Determine the [X, Y] coordinate at the center of the cell enclosing the given text.  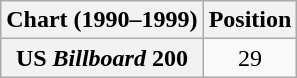
29 [250, 58]
US Billboard 200 [102, 58]
Chart (1990–1999) [102, 20]
Position [250, 20]
